Return (x, y) of the center of cell containing provided text 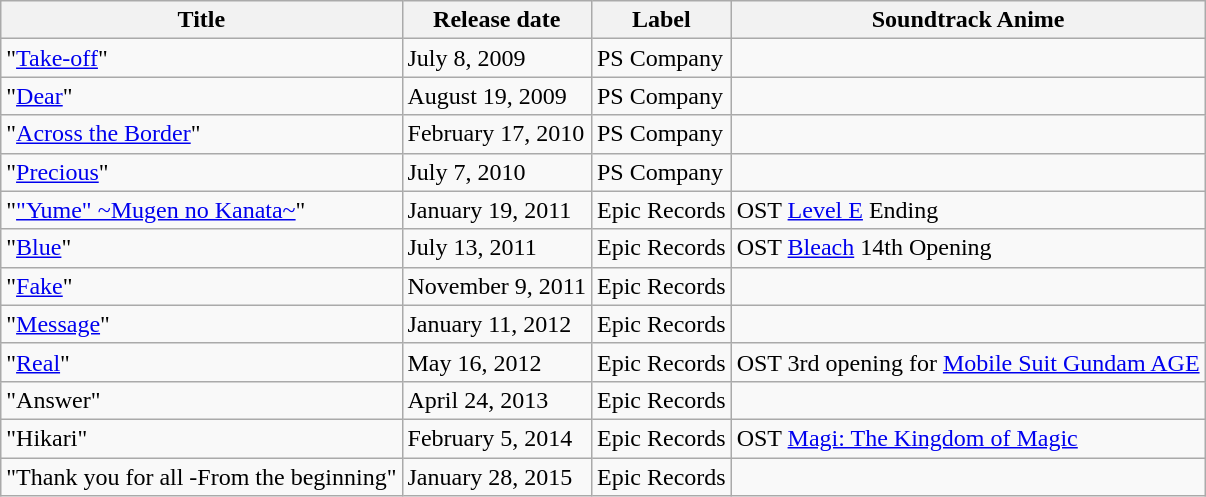
May 16, 2012 (496, 362)
"Message" (202, 324)
August 19, 2009 (496, 96)
""Yume" ~Mugen no Kanata~" (202, 210)
"Blue" (202, 248)
"Dear" (202, 96)
Release date (496, 20)
November 9, 2011 (496, 286)
OST Magi: The Kingdom of Magic (968, 438)
"Precious" (202, 172)
January 28, 2015 (496, 477)
February 5, 2014 (496, 438)
"Answer" (202, 400)
July 7, 2010 (496, 172)
"Real" (202, 362)
"Take-off" (202, 58)
January 11, 2012 (496, 324)
July 13, 2011 (496, 248)
OST 3rd opening for Mobile Suit Gundam AGE (968, 362)
"Across the Border" (202, 134)
July 8, 2009 (496, 58)
February 17, 2010 (496, 134)
Soundtrack Anime (968, 20)
"Fake" (202, 286)
January 19, 2011 (496, 210)
"Thank you for all -From the beginning" (202, 477)
OST Bleach 14th Opening (968, 248)
Label (661, 20)
OST Level E Ending (968, 210)
April 24, 2013 (496, 400)
Title (202, 20)
"Hikari" (202, 438)
